Provide the [x, y] coordinate of the cell's center where the given text is located.  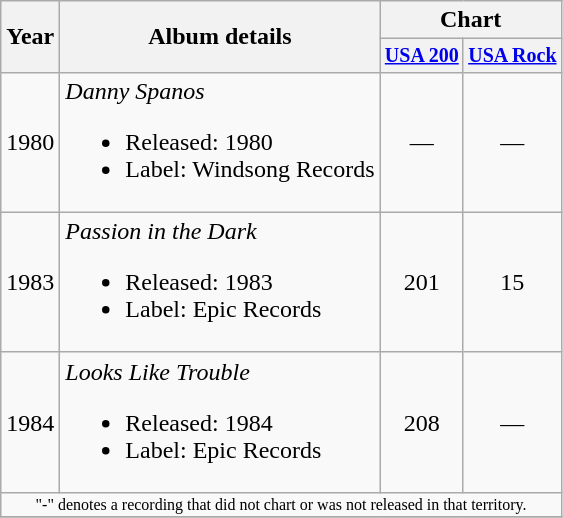
1980 [30, 142]
1983 [30, 282]
201 [422, 282]
Looks Like TroubleReleased: 1984Label: Epic Records [220, 422]
USA Rock [512, 56]
USA 200 [422, 56]
"-" denotes a recording that did not chart or was not released in that territory. [282, 504]
208 [422, 422]
Chart [470, 20]
Year [30, 37]
Passion in the DarkReleased: 1983Label: Epic Records [220, 282]
15 [512, 282]
1984 [30, 422]
Album details [220, 37]
Danny Spanos Released: 1980Label: Windsong Records [220, 142]
